Locate the cell with the specified text and output its [x, y] center coordinate. 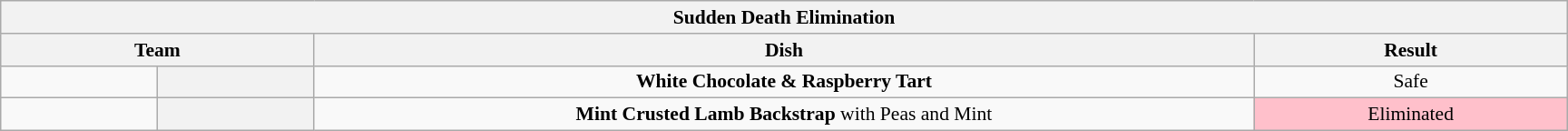
Safe [1410, 82]
Team [158, 50]
Eliminated [1410, 115]
Mint Crusted Lamb Backstrap with Peas and Mint [784, 115]
White Chocolate & Raspberry Tart [784, 82]
Result [1410, 50]
Dish [784, 50]
Sudden Death Elimination [784, 17]
